Return the (x, y) coordinate for the center point of the cell that contains the specified text.  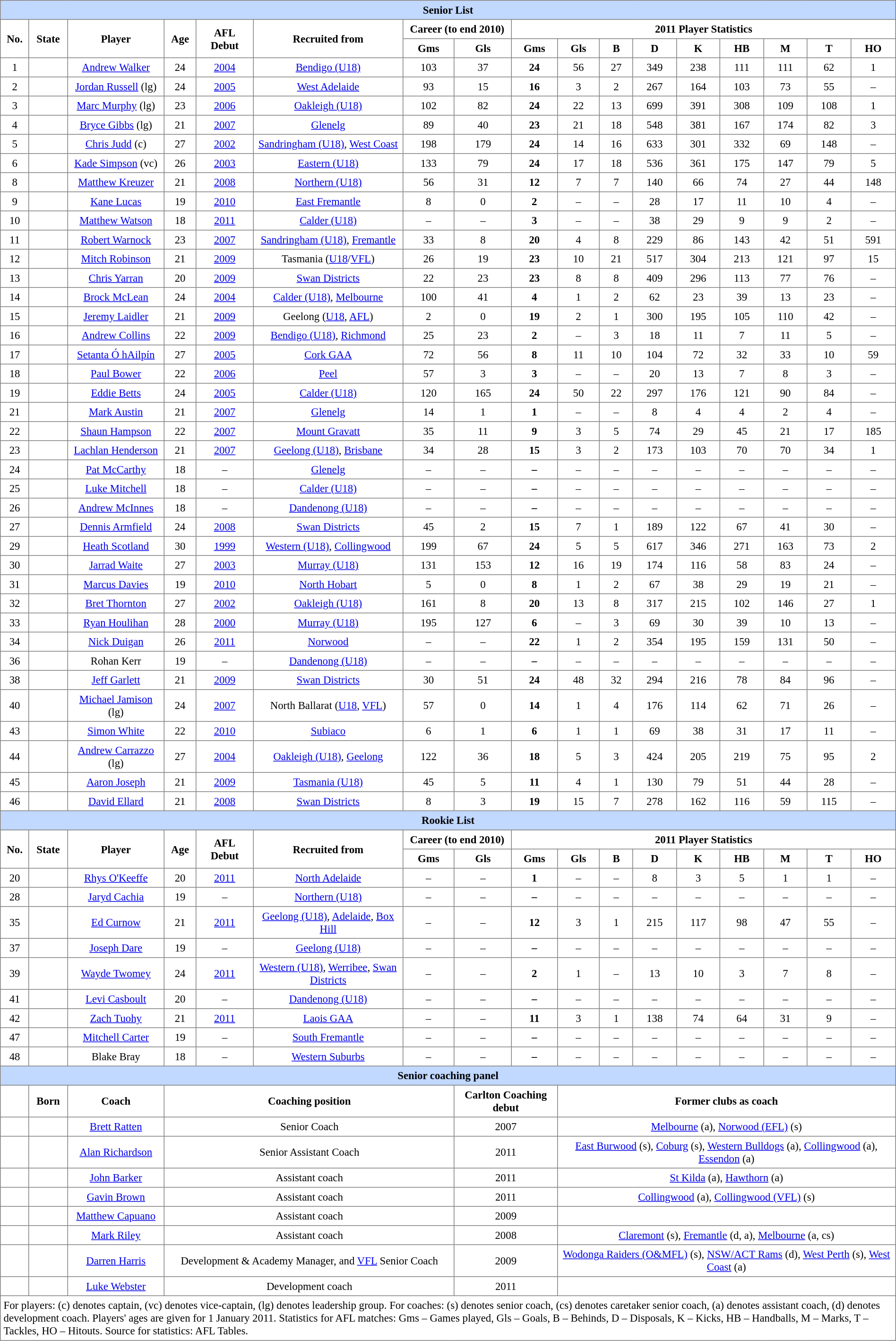
229 (655, 240)
Former clubs as coach (726, 1101)
Robert Warnock (116, 240)
Andrew McInnes (116, 508)
East Fremantle (328, 201)
Carlton Coaching debut (506, 1101)
108 (829, 105)
Andrew Carrazzo (lg) (116, 757)
Tasmania (U18) (328, 782)
Oakleigh (U18), Geelong (328, 757)
Ed Curnow (116, 923)
185 (873, 431)
175 (742, 163)
346 (698, 546)
633 (655, 144)
391 (698, 105)
86 (698, 240)
North Adelaide (328, 878)
536 (655, 163)
159 (742, 641)
Blake Bray (116, 1056)
199 (428, 546)
Mark Austin (116, 412)
South Fremantle (328, 1037)
Andrew Walker (116, 67)
John Barker (116, 1177)
Chris Judd (c) (116, 144)
Western (U18), Collingwood (328, 546)
Dennis Armfield (116, 527)
Shaun Hampson (116, 431)
64 (742, 1018)
105 (742, 316)
Ryan Houlihan (116, 623)
304 (698, 259)
46 (15, 801)
Eastern (U18) (328, 163)
Simon White (116, 731)
Brett Ratten (116, 1126)
Andrew Collins (116, 335)
Bryce Gibbs (lg) (116, 125)
Kade Simpson (vc) (116, 163)
213 (742, 259)
Sandringham (U18), West Coast (328, 144)
Gavin Brown (116, 1197)
143 (742, 240)
95 (829, 757)
165 (483, 393)
146 (785, 603)
Setanta Ó hAilpín (116, 355)
Zach Tuohy (116, 1018)
Michael Jamison (lg) (116, 706)
409 (655, 278)
205 (698, 757)
Jarrad Waite (116, 565)
591 (873, 240)
75 (785, 757)
96 (829, 680)
361 (698, 163)
Levi Casboult (116, 999)
Cork GAA (328, 355)
Marcus Davies (116, 584)
Paul Bower (116, 373)
267 (655, 87)
Jeff Garlett (116, 680)
Geelong (U18), Brisbane (328, 450)
153 (483, 565)
Jaryd Cachia (116, 897)
71 (785, 706)
147 (785, 163)
617 (655, 546)
Geelong (U18), Adelaide, Box Hill (328, 923)
76 (829, 278)
North Hobart (328, 584)
294 (655, 680)
163 (785, 546)
1999 (224, 546)
Bret Thornton (116, 603)
Western (U18), Werribee, Swan Districts (328, 974)
Bendigo (U18) (328, 67)
Mitchell Carter (116, 1037)
Joseph Dare (116, 948)
133 (428, 163)
Senior coaching panel (448, 1075)
349 (655, 67)
89 (428, 125)
161 (428, 603)
Claremont (s), Fremantle (d, a), Melbourne (a, cs) (726, 1235)
Alan Richardson (116, 1152)
110 (785, 316)
Rhys O'Keeffe (116, 878)
Collingwood (a), Collingwood (VFL) (s) (726, 1197)
164 (698, 87)
St Kilda (a), Hawthorn (a) (726, 1177)
Aaron Joseph (116, 782)
Kane Lucas (116, 201)
Jeremy Laidler (116, 316)
58 (742, 565)
Development coach (310, 1286)
Development & Academy Manager, and VFL Senior Coach (310, 1261)
114 (698, 706)
Coach (116, 1101)
Rohan Kerr (116, 661)
Eddie Betts (116, 393)
Geelong (U18) (328, 948)
317 (655, 603)
Tasmania (U18/VFL) (328, 259)
Luke Mitchell (116, 488)
300 (655, 316)
98 (742, 923)
381 (698, 125)
Mark Riley (116, 1235)
301 (698, 144)
West Adelaide (328, 87)
Senior List (448, 10)
Luke Webster (116, 1286)
308 (742, 105)
Wayde Twomey (116, 974)
Subiaco (328, 731)
271 (742, 546)
Geelong (U18, AFL) (328, 316)
140 (655, 182)
90 (785, 393)
548 (655, 125)
Rookie List (448, 820)
517 (655, 259)
162 (698, 801)
130 (655, 782)
219 (742, 757)
83 (785, 565)
77 (785, 278)
Senior Assistant Coach (310, 1152)
Melbourne (a), Norwood (EFL) (s) (726, 1126)
93 (428, 87)
167 (742, 125)
Western Suburbs (328, 1056)
354 (655, 641)
78 (742, 680)
296 (698, 278)
699 (655, 105)
Heath Scotland (116, 546)
424 (655, 757)
Matthew Watson (116, 220)
113 (742, 278)
Matthew Kreuzer (116, 182)
189 (655, 527)
Peel (328, 373)
332 (742, 144)
104 (655, 355)
278 (655, 801)
97 (829, 259)
Lachlan Henderson (116, 450)
Nick Duigan (116, 641)
198 (428, 144)
138 (655, 1018)
Senior Coach (310, 1126)
117 (698, 923)
Jordan Russell (lg) (116, 87)
Mount Gravatt (328, 431)
127 (483, 623)
Born (48, 1101)
Darren Harris (116, 1261)
216 (698, 680)
Chris Yarran (116, 278)
East Burwood (s), Coburg (s), Western Bulldogs (a), Collingwood (a), Essendon (a) (726, 1152)
173 (655, 450)
43 (15, 731)
2000 (224, 623)
Pat McCarthy (116, 469)
Bendigo (U18), Richmond (328, 335)
David Ellard (116, 801)
Marc Murphy (lg) (116, 105)
Laois GAA (328, 1018)
Mitch Robinson (116, 259)
120 (428, 393)
100 (428, 297)
Coaching position (310, 1101)
179 (483, 144)
Brock McLean (116, 297)
238 (698, 67)
Calder (U18), Melbourne (328, 297)
Wodonga Raiders (O&MFL) (s), NSW/ACT Rams (d), West Perth (s), West Coast (a) (726, 1261)
297 (655, 393)
Matthew Capuano (116, 1216)
115 (829, 801)
109 (785, 105)
66 (698, 182)
Sandringham (U18), Fremantle (328, 240)
North Ballarat (U18, VFL) (328, 706)
Norwood (328, 641)
